Scan for the cell matching the given text and deliver its (X, Y) coordinate at center. 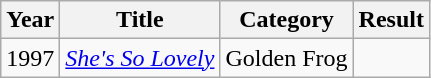
Title (140, 20)
1997 (30, 58)
Golden Frog (286, 58)
Category (286, 20)
Year (30, 20)
Result (391, 20)
She's So Lovely (140, 58)
